Extract the (x, y) coordinate from the center of the cell holding the provided text.  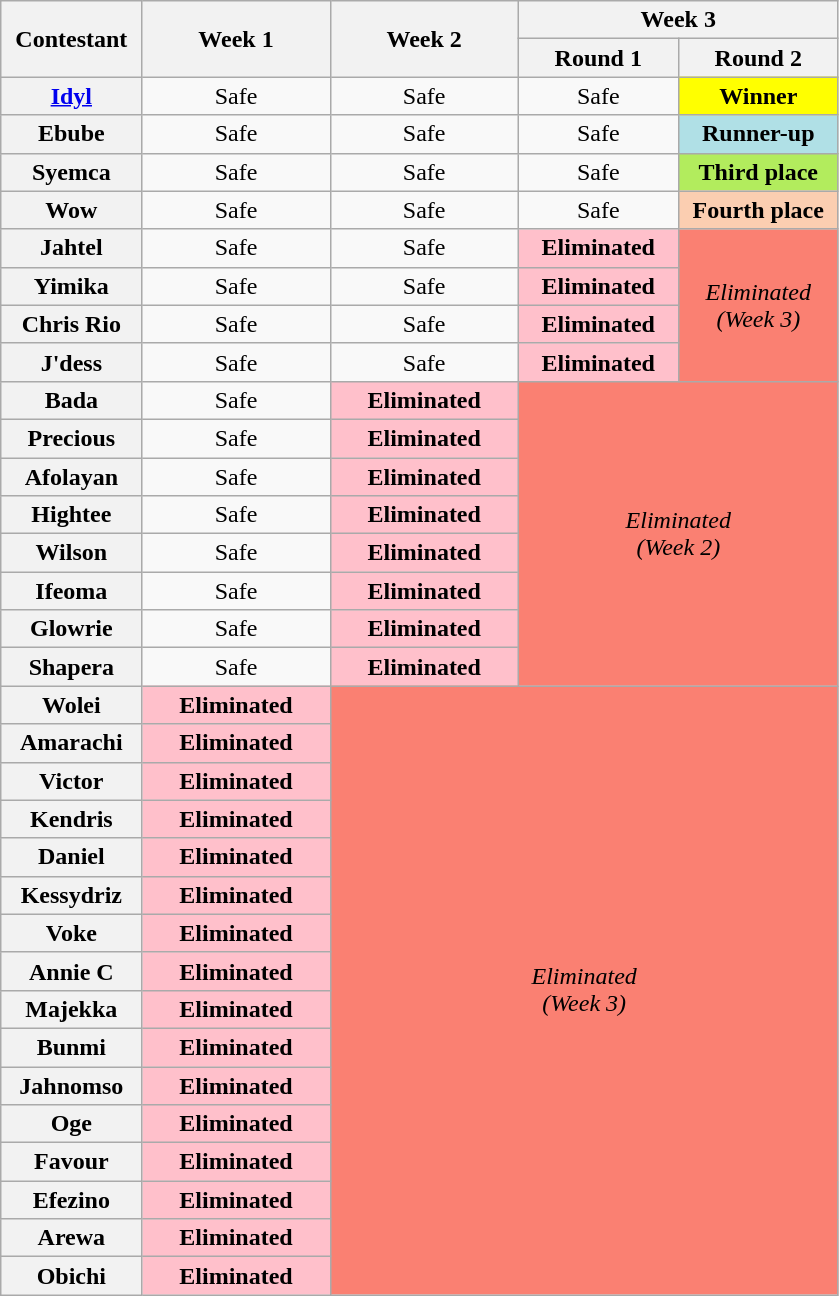
Oge (72, 1124)
Daniel (72, 857)
Wolei (72, 705)
Runner-up (758, 134)
Winner (758, 96)
Afolayan (72, 477)
Shapera (72, 667)
Bada (72, 400)
Precious (72, 438)
Favour (72, 1162)
Voke (72, 933)
Week 1 (236, 39)
Syemca (72, 172)
Third place (758, 172)
Round 1 (598, 58)
Jahtel (72, 248)
Eliminated (Week 2) (678, 533)
Wilson (72, 553)
Yimika (72, 286)
Arewa (72, 1238)
Bunmi (72, 1047)
Week 3 (678, 20)
Kendris (72, 819)
Ebube (72, 134)
Victor (72, 781)
Fourth place (758, 210)
Jahnomso (72, 1085)
Contestant (72, 39)
Round 2 (758, 58)
Idyl (72, 96)
Majekka (72, 1009)
Chris Rio (72, 324)
J'dess (72, 362)
Hightee (72, 515)
Week 2 (424, 39)
Glowrie (72, 629)
Obichi (72, 1276)
Kessydriz (72, 895)
Amarachi (72, 743)
Ifeoma (72, 591)
Annie C (72, 971)
Efezino (72, 1200)
Wow (72, 210)
